Identify which cell holds the provided text, then report its [x, y] central coordinate. 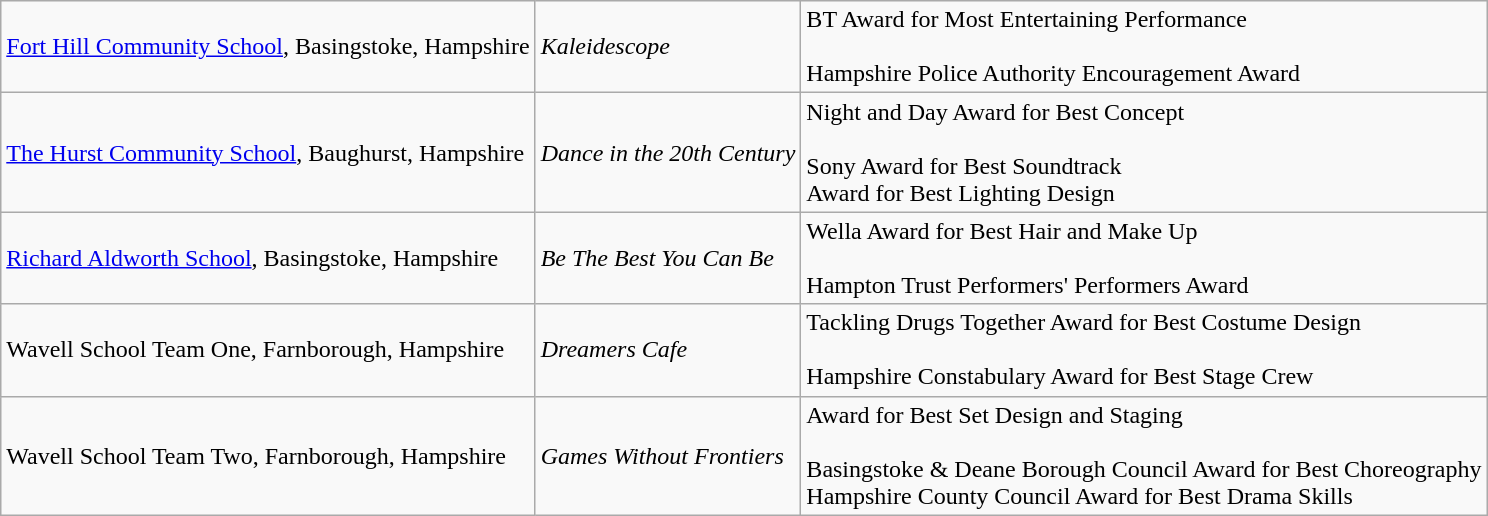
Wella Award for Best Hair and Make UpHampton Trust Performers' Performers Award [1144, 258]
BT Award for Most Entertaining PerformanceHampshire Police Authority Encouragement Award [1144, 47]
The Hurst Community School, Baughurst, Hampshire [268, 152]
Games Without Frontiers [668, 456]
Dance in the 20th Century [668, 152]
Dreamers Cafe [668, 350]
Richard Aldworth School, Basingstoke, Hampshire [268, 258]
Wavell School Team Two, Farnborough, Hampshire [268, 456]
Tackling Drugs Together Award for Best Costume DesignHampshire Constabulary Award for Best Stage Crew [1144, 350]
Be The Best You Can Be [668, 258]
Wavell School Team One, Farnborough, Hampshire [268, 350]
Night and Day Award for Best ConceptSony Award for Best Soundtrack Award for Best Lighting Design [1144, 152]
Kaleidescope [668, 47]
Fort Hill Community School, Basingstoke, Hampshire [268, 47]
